Search for the cell housing the specified text and yield its (X, Y) center coordinate. 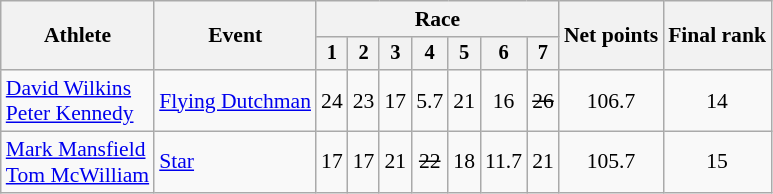
Event (235, 36)
24 (332, 100)
26 (543, 100)
5 (464, 54)
Star (235, 162)
Flying Dutchman (235, 100)
3 (395, 54)
4 (430, 54)
Net points (611, 36)
23 (364, 100)
18 (464, 162)
11.7 (504, 162)
5.7 (430, 100)
6 (504, 54)
106.7 (611, 100)
7 (543, 54)
15 (717, 162)
David WilkinsPeter Kennedy (78, 100)
105.7 (611, 162)
Athlete (78, 36)
16 (504, 100)
Final rank (717, 36)
Race (438, 19)
Mark MansfieldTom McWilliam (78, 162)
2 (364, 54)
14 (717, 100)
22 (430, 162)
1 (332, 54)
